Scan for the cell matching the given text and deliver its [X, Y] coordinate at center. 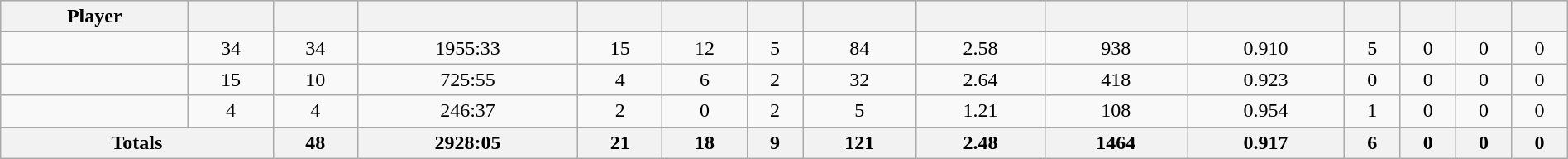
121 [860, 142]
1.21 [981, 111]
418 [1116, 79]
Player [94, 17]
32 [860, 79]
9 [774, 142]
2928:05 [467, 142]
938 [1116, 48]
0.910 [1266, 48]
2.64 [981, 79]
1464 [1116, 142]
2.58 [981, 48]
2.48 [981, 142]
48 [315, 142]
108 [1116, 111]
Totals [137, 142]
0.923 [1266, 79]
1955:33 [467, 48]
0.917 [1266, 142]
725:55 [467, 79]
18 [705, 142]
84 [860, 48]
21 [619, 142]
246:37 [467, 111]
12 [705, 48]
1 [1373, 111]
0.954 [1266, 111]
10 [315, 79]
